Locate the cell with the specified text and output its (X, Y) center coordinate. 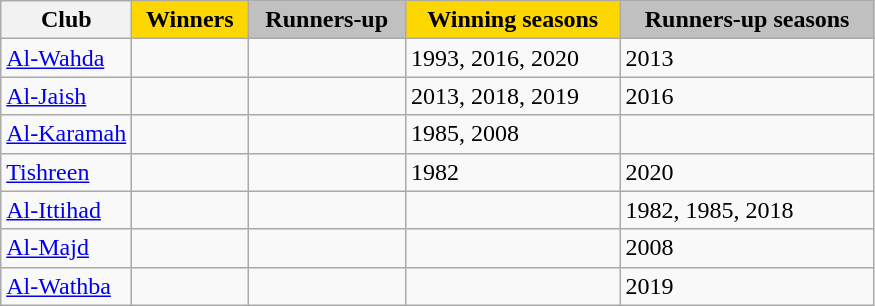
Al-Jaish (66, 96)
Tishreen (66, 172)
1993, 2016, 2020 (513, 58)
1982, 1985, 2018 (747, 210)
2013 (747, 58)
Al-Wathba (66, 286)
Al-Karamah (66, 134)
2013, 2018, 2019 (513, 96)
2008 (747, 248)
1985, 2008 (513, 134)
Club (66, 20)
2019 (747, 286)
Al-Ittihad (66, 210)
Winners (190, 20)
Runners-up (327, 20)
2016 (747, 96)
Al-Majd (66, 248)
Runners-up seasons (747, 20)
2020 (747, 172)
1982 (513, 172)
Al-Wahda (66, 58)
Winning seasons (513, 20)
